Identify which cell holds the provided text, then report its (X, Y) central coordinate. 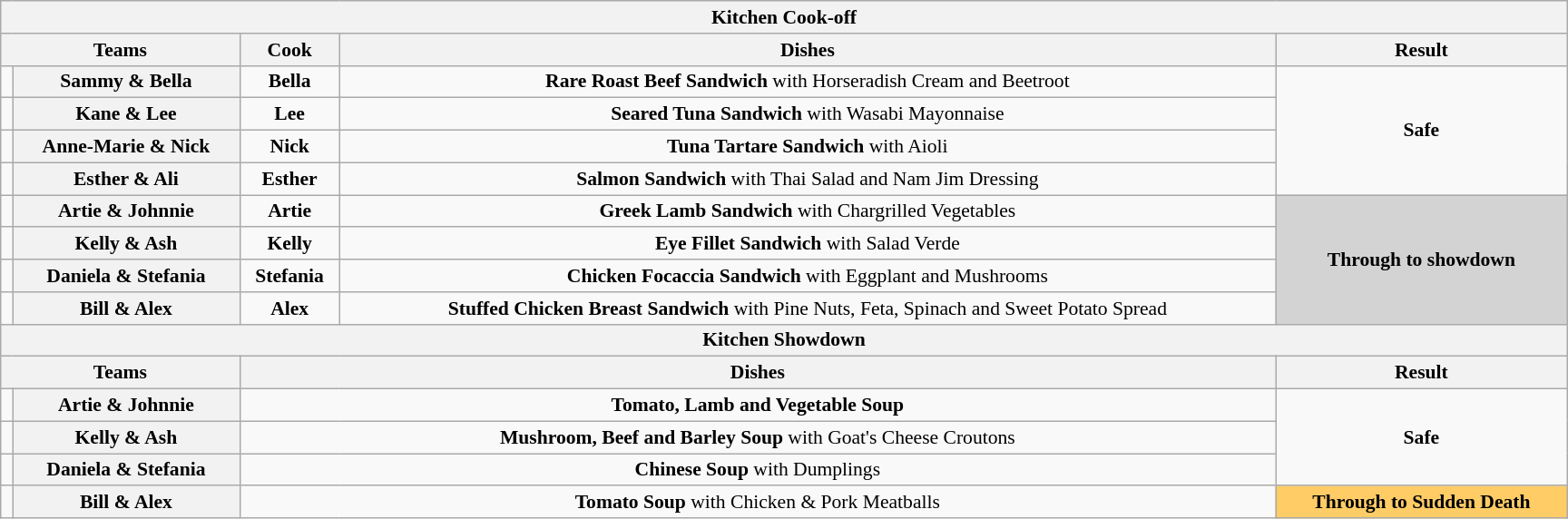
Anne-Marie & Nick (126, 147)
Seared Tuna Sandwich with Wasabi Mayonnaise (808, 114)
Stuffed Chicken Breast Sandwich with Pine Nuts, Feta, Spinach and Sweet Potato Spread (808, 308)
Eye Fillet Sandwich with Salad Verde (808, 244)
Alex (289, 308)
Chinese Soup with Dumplings (757, 470)
Cook (289, 50)
Kelly (289, 244)
Kane & Lee (126, 114)
Salmon Sandwich with Thai Salad and Nam Jim Dressing (808, 179)
Bella (289, 82)
Sammy & Bella (126, 82)
Through to showdown (1422, 259)
Mushroom, Beef and Barley Soup with Goat's Cheese Croutons (757, 437)
Rare Roast Beef Sandwich with Horseradish Cream and Beetroot (808, 82)
Kitchen Showdown (784, 340)
Tomato Soup with Chicken & Pork Meatballs (757, 503)
Tomato, Lamb and Vegetable Soup (757, 406)
Through to Sudden Death (1422, 503)
Kitchen Cook-off (784, 17)
Esther & Ali (126, 179)
Stefania (289, 276)
Nick (289, 147)
Esther (289, 179)
Tuna Tartare Sandwich with Aioli (808, 147)
Chicken Focaccia Sandwich with Eggplant and Mushrooms (808, 276)
Artie (289, 211)
Lee (289, 114)
Greek Lamb Sandwich with Chargrilled Vegetables (808, 211)
